Identify which cell holds the provided text, then report its [X, Y] central coordinate. 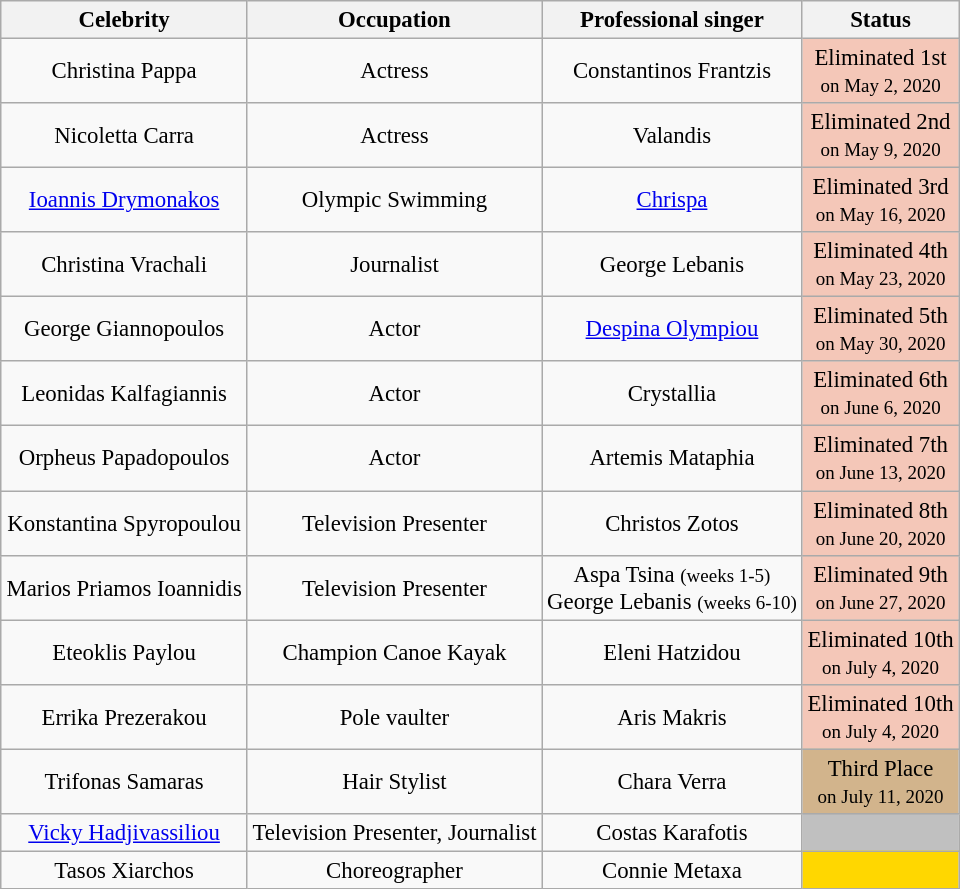
Chrispa [672, 200]
Eliminated 3rdon May 16, 2020 [880, 200]
Eliminated 5thon May 30, 2020 [880, 330]
Television Presenter, Journalist [394, 832]
Tasos Xiarchos [124, 870]
Crystallia [672, 394]
Konstantina Spyropoulou [124, 522]
Valandis [672, 136]
Champion Canoe Kayak [394, 652]
George Giannopoulos [124, 330]
Celebrity [124, 20]
Eteoklis Paylou [124, 652]
Errika Prezerakou [124, 716]
George Lebanis [672, 264]
Aris Makris [672, 716]
Olympic Swimming [394, 200]
Christina Vrachali [124, 264]
Orpheus Papadopoulos [124, 458]
Costas Karafotis [672, 832]
Eleni Hatzidou [672, 652]
Christina Pappa [124, 70]
Chara Verra [672, 782]
Choreographer [394, 870]
Third Placeon July 11, 2020 [880, 782]
Leonidas Kalfagiannis [124, 394]
Occupation [394, 20]
Eliminated 9thon June 27, 2020 [880, 588]
Connie Metaxa [672, 870]
Eliminated 8thon June 20, 2020 [880, 522]
Trifonas Samaras [124, 782]
Pole vaulter [394, 716]
Eliminated 6thon June 6, 2020 [880, 394]
Marios Priamos Ioannidis [124, 588]
Nicoletta Carra [124, 136]
Hair Stylist [394, 782]
Journalist [394, 264]
Artemis Mataphia [672, 458]
Eliminated 1ston May 2, 2020 [880, 70]
Despina Olympiou [672, 330]
Christos Zotos [672, 522]
Professional singer [672, 20]
Aspa Tsina (weeks 1-5)George Lebanis (weeks 6-10) [672, 588]
Eliminated 4thon May 23, 2020 [880, 264]
Status [880, 20]
Constantinos Frantzis [672, 70]
Eliminated 2ndon May 9, 2020 [880, 136]
Vicky Hadjivassiliou [124, 832]
Ioannis Drymonakos [124, 200]
Eliminated 7thon June 13, 2020 [880, 458]
